Extract the [X, Y] coordinate from the center of the cell holding the provided text.  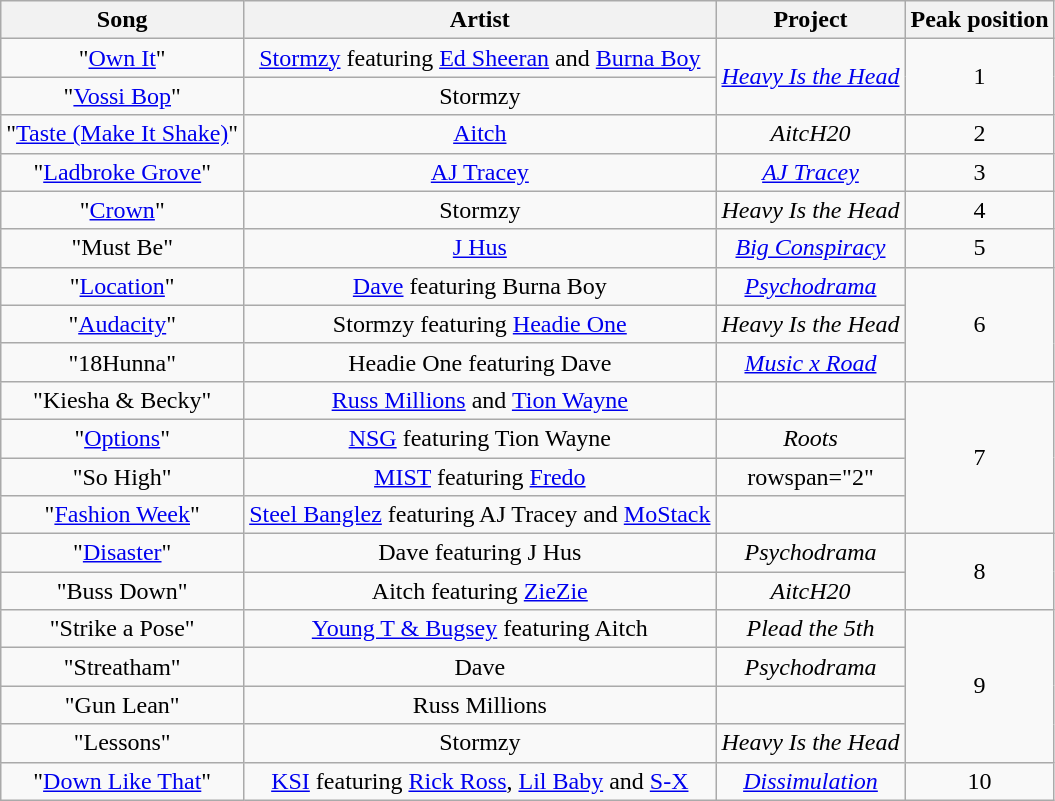
"Kiesha & Becky" [122, 400]
4 [980, 210]
"Down Like That" [122, 781]
Peak position [980, 20]
Project [810, 20]
"Fashion Week" [122, 515]
"So High" [122, 477]
Aitch featuring ZieZie [480, 591]
10 [980, 781]
Russ Millions and Tion Wayne [480, 400]
Dave featuring J Hus [480, 553]
Artist [480, 20]
Dissimulation [810, 781]
8 [980, 572]
"Ladbroke Grove" [122, 172]
NSG featuring Tion Wayne [480, 438]
1 [980, 77]
KSI featuring Rick Ross, Lil Baby and S-X [480, 781]
5 [980, 248]
"Crown" [122, 210]
Aitch [480, 134]
Dave featuring Burna Boy [480, 286]
"Buss Down" [122, 591]
"Gun Lean" [122, 705]
rowspan="2" [810, 477]
"Disaster" [122, 553]
6 [980, 324]
"Own It" [122, 58]
"18Hunna" [122, 362]
Stormzy featuring Headie One [480, 324]
Music x Road [810, 362]
Russ Millions [480, 705]
"Location" [122, 286]
Dave [480, 667]
Stormzy featuring Ed Sheeran and Burna Boy [480, 58]
"Taste (Make It Shake)" [122, 134]
"Lessons" [122, 743]
Young T & Bugsey featuring Aitch [480, 629]
"Strike a Pose" [122, 629]
Roots [810, 438]
Steel Banglez featuring AJ Tracey and MoStack [480, 515]
Song [122, 20]
"Vossi Bop" [122, 96]
Plead the 5th [810, 629]
2 [980, 134]
Headie One featuring Dave [480, 362]
J Hus [480, 248]
"Must Be" [122, 248]
9 [980, 686]
Big Conspiracy [810, 248]
MIST featuring Fredo [480, 477]
"Options" [122, 438]
"Streatham" [122, 667]
"Audacity" [122, 324]
3 [980, 172]
7 [980, 457]
